From the cell containing the given text, extract its center point as [x, y] coordinate. 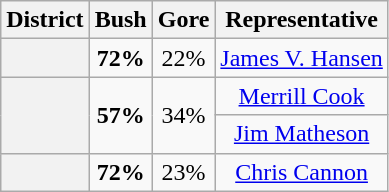
22% [184, 58]
34% [184, 115]
Representative [302, 20]
23% [184, 172]
Jim Matheson [302, 134]
57% [120, 115]
James V. Hansen [302, 58]
Chris Cannon [302, 172]
Gore [184, 20]
District [45, 20]
Merrill Cook [302, 96]
Bush [120, 20]
